Output the (x, y) coordinate of the center of the cell containing the given text.  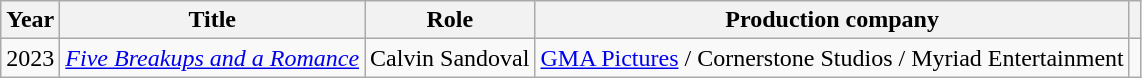
2023 (30, 58)
Production company (832, 20)
Role (450, 20)
Year (30, 20)
Five Breakups and a Romance (212, 58)
Calvin Sandoval (450, 58)
Title (212, 20)
GMA Pictures / Cornerstone Studios / Myriad Entertainment (832, 58)
